Detect which cell encompasses the target text, then output its [x, y] center coordinate. 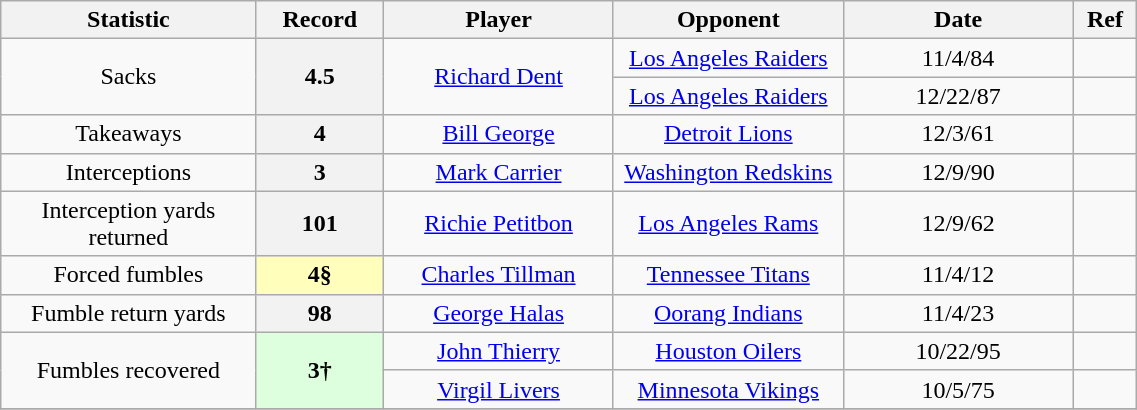
Oorang Indians [728, 313]
Interceptions [128, 172]
3† [320, 370]
Los Angeles Rams [728, 224]
Player [499, 20]
11/4/84 [958, 58]
Fumble return yards [128, 313]
Richard Dent [499, 77]
Bill George [499, 134]
Richie Petitbon [499, 224]
Forced fumbles [128, 275]
Record [320, 20]
Virgil Livers [499, 389]
Minnesota Vikings [728, 389]
10/22/95 [958, 351]
12/9/90 [958, 172]
12/22/87 [958, 96]
Detroit Lions [728, 134]
Washington Redskins [728, 172]
Tennessee Titans [728, 275]
11/4/23 [958, 313]
John Thierry [499, 351]
101 [320, 224]
12/9/62 [958, 224]
Interception yards returned [128, 224]
11/4/12 [958, 275]
10/5/75 [958, 389]
Mark Carrier [499, 172]
4§ [320, 275]
Charles Tillman [499, 275]
98 [320, 313]
12/3/61 [958, 134]
4.5 [320, 77]
3 [320, 172]
Ref [1105, 20]
4 [320, 134]
Fumbles recovered [128, 370]
George Halas [499, 313]
Sacks [128, 77]
Opponent [728, 20]
Statistic [128, 20]
Takeaways [128, 134]
Houston Oilers [728, 351]
Date [958, 20]
